Extract the (X, Y) coordinate from the center of the cell holding the provided text.  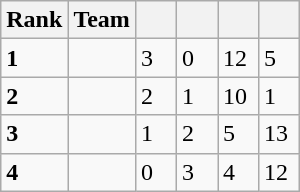
Team (102, 20)
13 (280, 134)
10 (238, 96)
Rank (34, 20)
